Identify which cell holds the provided text, then report its [x, y] central coordinate. 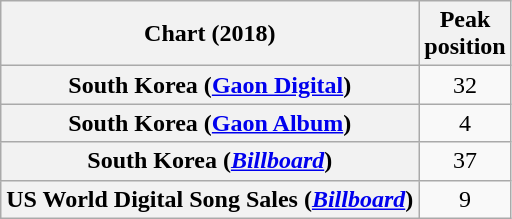
US World Digital Song Sales (Billboard) [210, 199]
4 [465, 123]
South Korea (Gaon Album) [210, 123]
Chart (2018) [210, 34]
37 [465, 161]
9 [465, 199]
32 [465, 85]
Peakposition [465, 34]
South Korea (Billboard) [210, 161]
South Korea (Gaon Digital) [210, 85]
